Provide the [X, Y] coordinate of the cell's center where the given text is located.  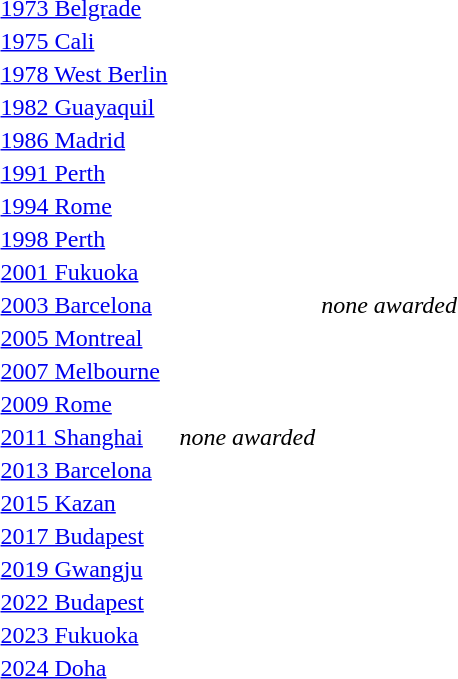
none awarded [248, 437]
